Determine the (x, y) coordinate at the center of the cell enclosing the given text.  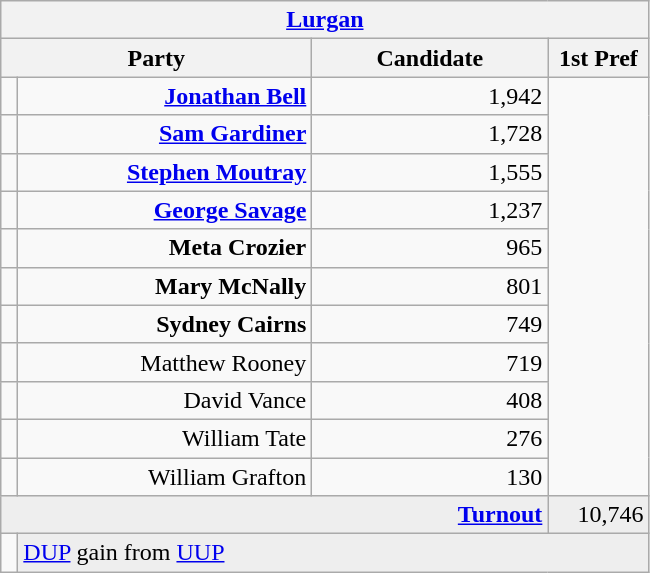
965 (430, 248)
Sam Gardiner (165, 134)
801 (430, 286)
408 (430, 400)
1,555 (430, 172)
William Grafton (165, 477)
719 (430, 362)
749 (430, 324)
10,746 (598, 515)
Matthew Rooney (165, 362)
Stephen Moutray (165, 172)
1,237 (430, 210)
Lurgan (325, 20)
Turnout (274, 515)
Mary McNally (165, 286)
Meta Crozier (165, 248)
George Savage (165, 210)
Sydney Cairns (165, 324)
Candidate (430, 58)
1st Pref (598, 58)
Party (156, 58)
1,728 (430, 134)
276 (430, 438)
130 (430, 477)
DUP gain from UUP (334, 553)
1,942 (430, 96)
David Vance (165, 400)
William Tate (165, 438)
Jonathan Bell (165, 96)
